Identify which cell holds the provided text, then report its [x, y] central coordinate. 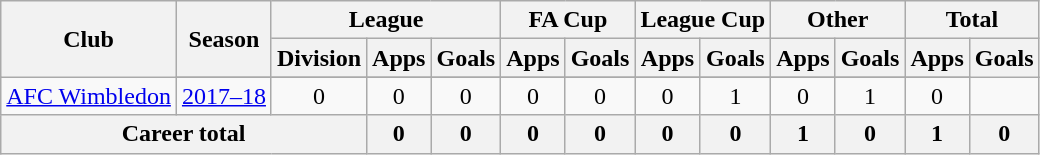
Other [838, 20]
League [386, 20]
2017–18 [224, 96]
League Cup [703, 20]
AFC Wimbledon [89, 96]
Career total [184, 134]
FA Cup [568, 20]
Total [972, 20]
Season [224, 39]
Division [318, 58]
Club [89, 39]
